Return the (X, Y) coordinate for the center point of the cell that contains the specified text.  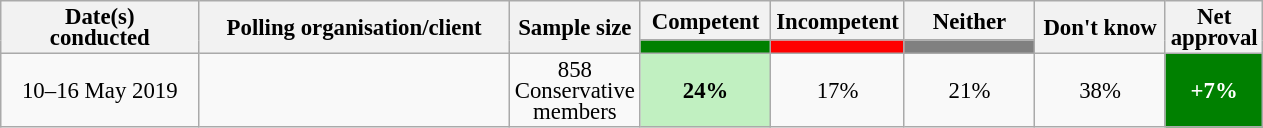
Incompetent (838, 20)
858 Conservative members (574, 91)
38% (1100, 91)
Sample size (574, 28)
Neither (970, 20)
Competent (706, 20)
17% (838, 91)
+7% (1214, 91)
21% (970, 91)
Polling organisation/client (354, 28)
24% (706, 91)
Don't know (1100, 28)
10–16 May 2019 (100, 91)
Date(s)conducted (100, 28)
Net approval (1214, 28)
